Output the (X, Y) coordinate of the center of the cell containing the given text.  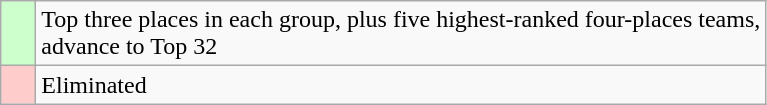
Top three places in each group, plus five highest-ranked four-places teams,advance to Top 32 (401, 34)
Eliminated (401, 85)
